Provide the (x, y) coordinate of the cell's center where the given text is located.  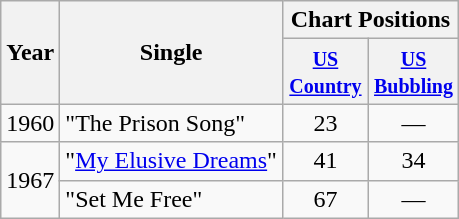
41 (325, 161)
"Set Me Free" (172, 199)
US Bubbling (414, 72)
"My Elusive Dreams" (172, 161)
Year (30, 52)
1967 (30, 180)
34 (414, 161)
US Country (325, 72)
Single (172, 52)
23 (325, 123)
67 (325, 199)
Chart Positions (370, 20)
1960 (30, 123)
"The Prison Song" (172, 123)
